Locate the cell with the specified text and output its (X, Y) center coordinate. 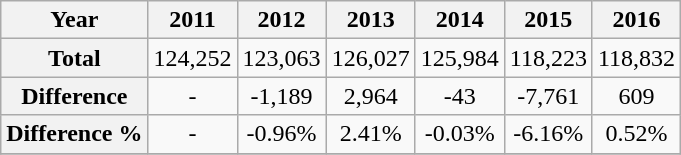
Year (74, 20)
-7,761 (548, 96)
124,252 (192, 58)
2015 (548, 20)
118,223 (548, 58)
Difference % (74, 134)
125,984 (460, 58)
123,063 (282, 58)
2.41% (370, 134)
-1,189 (282, 96)
0.52% (636, 134)
2016 (636, 20)
-43 (460, 96)
609 (636, 96)
Total (74, 58)
2011 (192, 20)
-0.03% (460, 134)
2014 (460, 20)
2,964 (370, 96)
-0.96% (282, 134)
126,027 (370, 58)
2012 (282, 20)
2013 (370, 20)
Difference (74, 96)
118,832 (636, 58)
-6.16% (548, 134)
